Determine the (X, Y) coordinate at the center of the cell enclosing the given text.  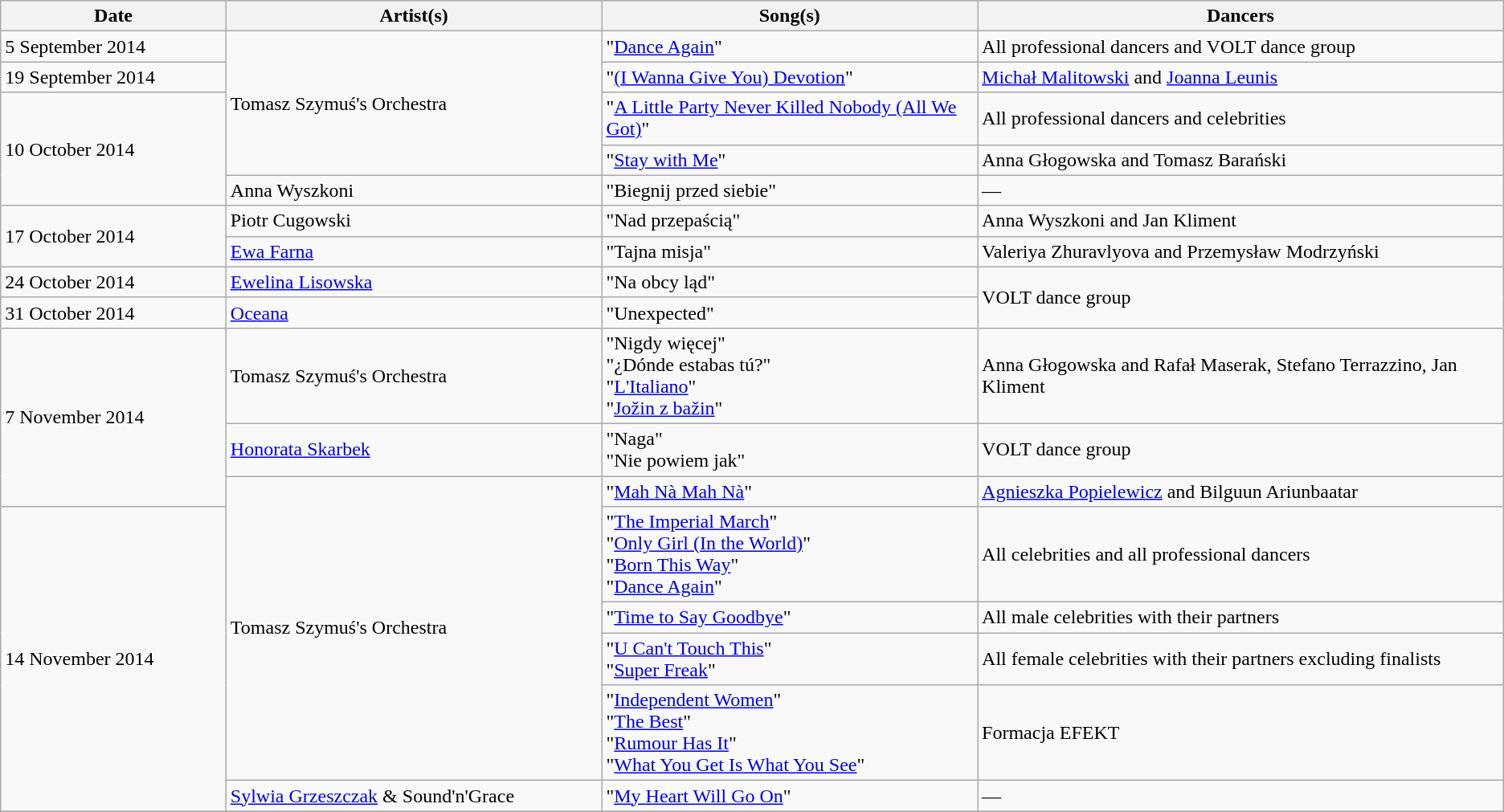
"Independent Women""The Best""Rumour Has It""What You Get Is What You See" (790, 732)
"Na obcy ląd" (790, 282)
Valeriya Zhuravlyova and Przemysław Modrzyński (1240, 251)
Sylwia Grzeszczak & Sound'n'Grace (414, 796)
Ewelina Lisowska (414, 282)
"My Heart Will Go On" (790, 796)
Formacja EFEKT (1240, 732)
Anna Głogowska and Tomasz Barański (1240, 160)
"Stay with Me" (790, 160)
10 October 2014 (114, 149)
"Tajna misja" (790, 251)
"Mah Nà Mah Nà" (790, 491)
Anna Wyszkoni (414, 190)
"Dance Again" (790, 47)
31 October 2014 (114, 312)
Artist(s) (414, 16)
All female celebrities with their partners excluding finalists (1240, 659)
All celebrities and all professional dancers (1240, 554)
"Nigdy więcej""¿Dónde estabas tú?""L'Italiano""Jožin z bažin" (790, 376)
5 September 2014 (114, 47)
Piotr Cugowski (414, 221)
Dancers (1240, 16)
Anna Głogowska and Rafał Maserak, Stefano Terrazzino, Jan Kliment (1240, 376)
Song(s) (790, 16)
"U Can't Touch This""Super Freak" (790, 659)
Oceana (414, 312)
"Time to Say Goodbye" (790, 618)
All male celebrities with their partners (1240, 618)
"Biegnij przed siebie" (790, 190)
Honorata Skarbek (414, 450)
"Nad przepaścią" (790, 221)
14 November 2014 (114, 659)
"Naga""Nie powiem jak" (790, 450)
Date (114, 16)
Michał Malitowski and Joanna Leunis (1240, 77)
17 October 2014 (114, 236)
All professional dancers and celebrities (1240, 119)
19 September 2014 (114, 77)
Agnieszka Popielewicz and Bilguun Ariunbaatar (1240, 491)
"A Little Party Never Killed Nobody (All We Got)" (790, 119)
"The Imperial March""Only Girl (In the World)""Born This Way""Dance Again" (790, 554)
7 November 2014 (114, 417)
Ewa Farna (414, 251)
24 October 2014 (114, 282)
"(I Wanna Give You) Devotion" (790, 77)
All professional dancers and VOLT dance group (1240, 47)
Anna Wyszkoni and Jan Kliment (1240, 221)
"Unexpected" (790, 312)
